Identify which cell holds the provided text, then report its (x, y) central coordinate. 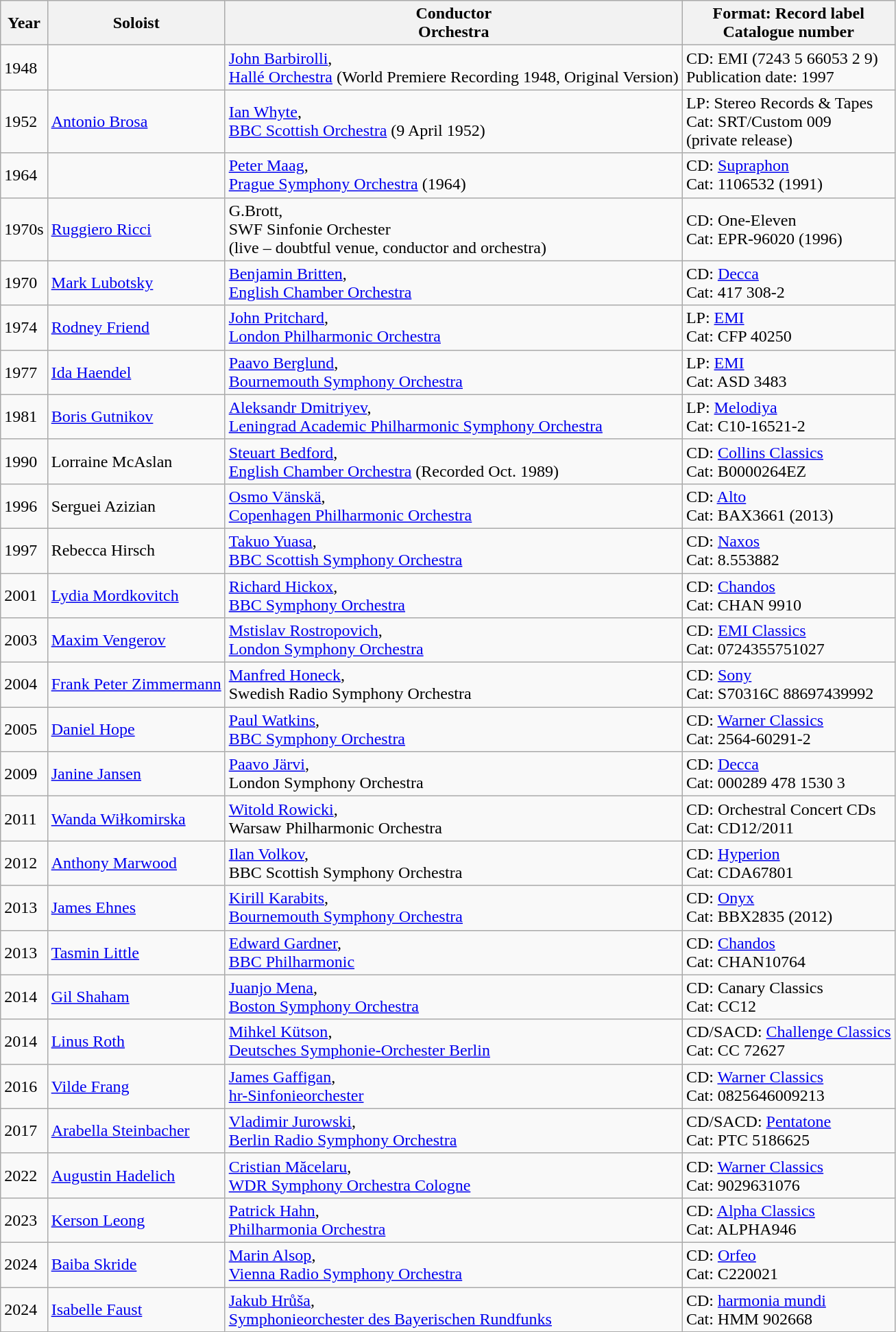
2001 (24, 595)
CD: Orchestral Concert CDsCat: CD12/2011 (788, 819)
James Gaffigan,hr-Sinfonieorchester (454, 1086)
LP: EMICat: ASD 3483 (788, 372)
CD: NaxosCat: 8.553882 (788, 550)
Aleksandr Dmitriyev,Leningrad Academic Philharmonic Symphony Orchestra (454, 417)
CD: ChandosCat: CHAN10764 (788, 952)
Paavo Järvi,London Symphony Orchestra (454, 774)
2005 (24, 730)
Maxim Vengerov (136, 641)
CD: DeccaCat: 417 308-2 (788, 283)
CD: AltoCat: BAX3661 (2013) (788, 506)
Format: Record labelCatalogue number (788, 23)
Juanjo Mena,Boston Symphony Orchestra (454, 997)
1997 (24, 550)
CD: Alpha ClassicsCat: ALPHA946 (788, 1220)
CD: Warner ClassicsCat: 0825646009213 (788, 1086)
1990 (24, 461)
2012 (24, 863)
1977 (24, 372)
CD: harmonia mundiCat: HMM 902668 (788, 1309)
ConductorOrchestra (454, 23)
2023 (24, 1220)
2022 (24, 1176)
James Ehnes (136, 908)
2004 (24, 685)
LP: EMI Cat: CFP 40250 (788, 328)
Kirill Karabits,Bournemouth Symphony Orchestra (454, 908)
Rodney Friend (136, 328)
Isabelle Faust (136, 1309)
Witold Rowicki,Warsaw Philharmonic Orchestra (454, 819)
CD: Warner ClassicsCat: 2564-60291-2 (788, 730)
LP: Stereo Records & TapesCat: SRT/Custom 009 (private release) (788, 121)
Gil Shaham (136, 997)
CD: SonyCat: S70316C 88697439992 (788, 685)
Soloist (136, 23)
Daniel Hope (136, 730)
Patrick Hahn,Philharmonia Orchestra (454, 1220)
Ian Whyte,BBC Scottish Orchestra (9 April 1952) (454, 121)
CD: HyperionCat: CDA67801 (788, 863)
John Pritchard,London Philharmonic Orchestra (454, 328)
Steuart Bedford,English Chamber Orchestra (Recorded Oct. 1989) (454, 461)
2003 (24, 641)
Lydia Mordkovitch (136, 595)
Takuo Yuasa,BBC Scottish Symphony Orchestra (454, 550)
CD/SACD: PentatoneCat: PTC 5186625 (788, 1130)
CD: Collins ClassicsCat: B0000264EZ (788, 461)
G.Brott,SWF Sinfonie Orchester (live – doubtful venue, conductor and orchestra) (454, 229)
Wanda Wiłkomirska (136, 819)
1996 (24, 506)
CD: ChandosCat: CHAN 9910 (788, 595)
Year (24, 23)
Frank Peter Zimmermann (136, 685)
2009 (24, 774)
Vilde Frang (136, 1086)
Osmo Vänskä,Copenhagen Philharmonic Orchestra (454, 506)
Mstislav Rostropovich,London Symphony Orchestra (454, 641)
1952 (24, 121)
Kerson Leong (136, 1220)
CD: One-ElevenCat: EPR-96020 (1996) (788, 229)
Linus Roth (136, 1041)
Ruggiero Ricci (136, 229)
Anthony Marwood (136, 863)
Tasmin Little (136, 952)
Ida Haendel (136, 372)
CD/SACD: Challenge ClassicsCat: CC 72627 (788, 1041)
2017 (24, 1130)
Boris Gutnikov (136, 417)
LP: MelodiyaCat: С10-16521-2 (788, 417)
Lorraine McAslan (136, 461)
1964 (24, 176)
CD: EMI ClassicsCat: 0724355751027 (788, 641)
Benjamin Britten,English Chamber Orchestra (454, 283)
Arabella Steinbacher (136, 1130)
CD: OrfeoCat: C220021 (788, 1265)
Manfred Honeck,Swedish Radio Symphony Orchestra (454, 685)
Vladimir Jurowski,Berlin Radio Symphony Orchestra (454, 1130)
CD: OnyxCat: BBX2835 (2012) (788, 908)
CD: Canary ClassicsCat: CC12 (788, 997)
Mihkel Kütson,Deutsches Symphonie-Orchester Berlin (454, 1041)
Antonio Brosa (136, 121)
1970s (24, 229)
2016 (24, 1086)
CD: Warner ClassicsCat: 9029631076 (788, 1176)
Paul Watkins,BBC Symphony Orchestra (454, 730)
Rebecca Hirsch (136, 550)
John Barbirolli,Hallé Orchestra (World Premiere Recording 1948, Original Version) (454, 67)
CD: EMI (7243 5 66053 2 9) Publication date: 1997 (788, 67)
Edward Gardner,BBC Philharmonic (454, 952)
Marin Alsop,Vienna Radio Symphony Orchestra (454, 1265)
1974 (24, 328)
Janine Jansen (136, 774)
Ilan Volkov,BBC Scottish Symphony Orchestra (454, 863)
2011 (24, 819)
CD: DeccaCat: 000289 478 1530 3 (788, 774)
Serguei Azizian (136, 506)
1981 (24, 417)
1948 (24, 67)
CD: SupraphonCat: 1106532 (1991) (788, 176)
Jakub Hrůša,Symphonieorchester des Bayerischen Rundfunks (454, 1309)
Mark Lubotsky (136, 283)
Augustin Hadelich (136, 1176)
Baiba Skride (136, 1265)
Richard Hickox,BBC Symphony Orchestra (454, 595)
Paavo Berglund,Bournemouth Symphony Orchestra (454, 372)
1970 (24, 283)
Cristian Măcelaru,WDR Symphony Orchestra Cologne (454, 1176)
Peter Maag,Prague Symphony Orchestra (1964) (454, 176)
